Identify which cell holds the provided text, then report its (X, Y) central coordinate. 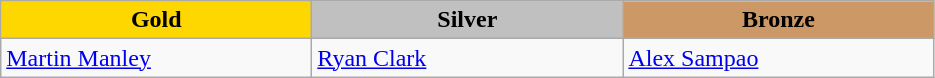
Alex Sampao (778, 58)
Martin Manley (156, 58)
Bronze (778, 20)
Silver (468, 20)
Ryan Clark (468, 58)
Gold (156, 20)
